Determine the (X, Y) coordinate at the center of the cell enclosing the given text.  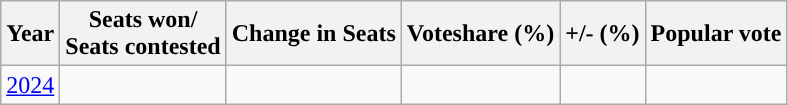
+/- (%) (602, 34)
Year (30, 34)
Seats won/ Seats contested (143, 34)
2024 (30, 85)
Change in Seats (314, 34)
Voteshare (%) (480, 34)
Popular vote (716, 34)
